Locate the cell with the specified text and output its [X, Y] center coordinate. 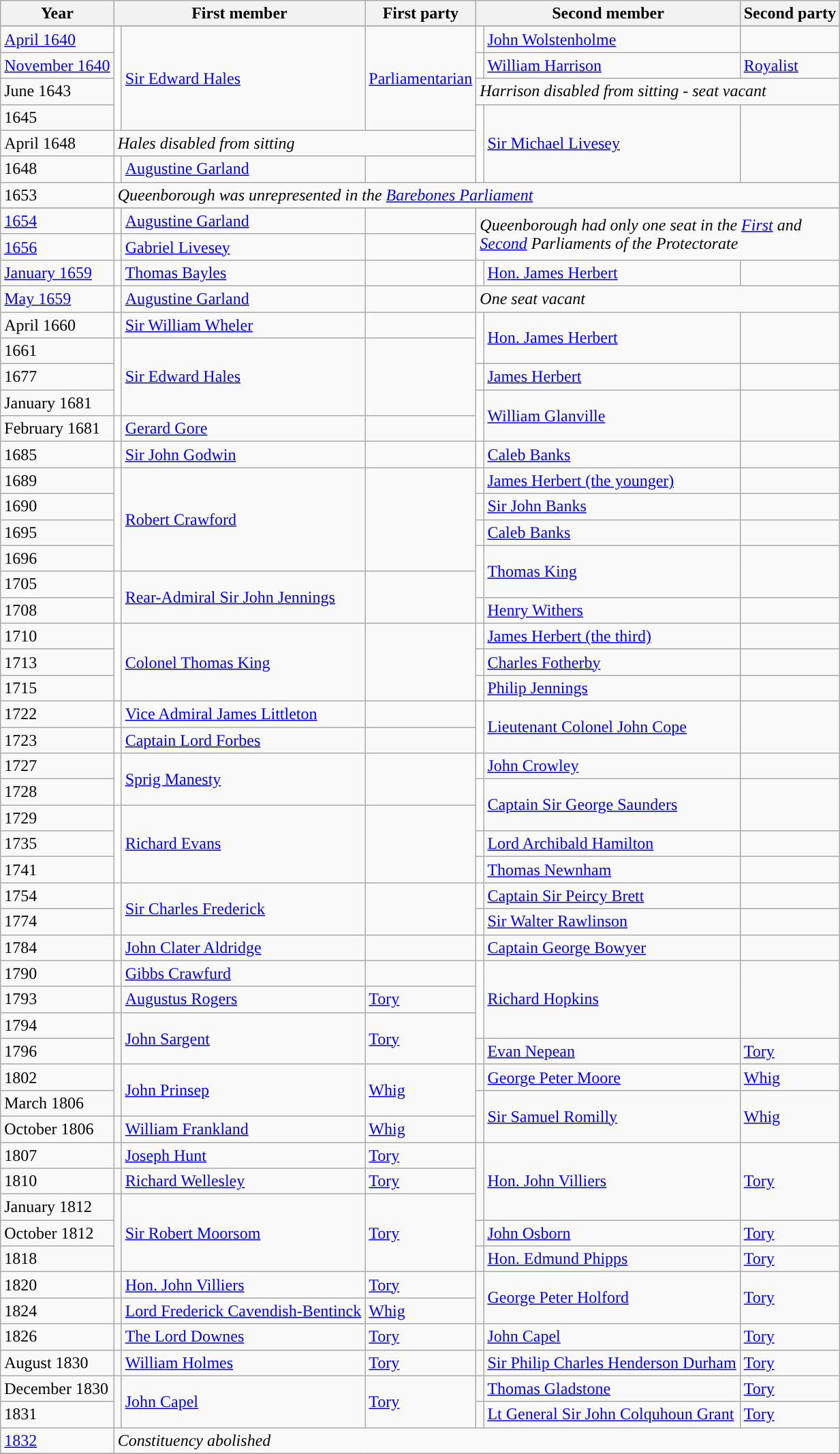
William Frankland [243, 1129]
December 1830 [57, 1389]
John Wolstenholme [612, 40]
Thomas Newnham [612, 870]
Sir Samuel Romilly [612, 1116]
April 1648 [57, 143]
Queenborough had only one seat in the First and Second Parliaments of the Protectorate [658, 234]
John Sargent [243, 1038]
Sir John Godwin [243, 455]
1656 [57, 247]
Captain Lord Forbes [243, 740]
1820 [57, 1285]
James Herbert (the younger) [612, 481]
Richard Evans [243, 844]
1689 [57, 481]
Sir Charles Frederick [243, 909]
Sir Walter Rawlinson [612, 922]
August 1830 [57, 1363]
1696 [57, 558]
Sir Michael Livesey [612, 143]
1784 [57, 948]
1690 [57, 506]
Captain Sir Peircy Brett [612, 896]
Constituency abolished [477, 1440]
1754 [57, 896]
Gabriel Livesey [243, 247]
1648 [57, 169]
1741 [57, 870]
1677 [57, 377]
Second member [608, 14]
1826 [57, 1337]
May 1659 [57, 299]
Thomas Bayles [243, 273]
1831 [57, 1414]
Charles Fotherby [612, 662]
1818 [57, 1259]
John Crowley [612, 766]
Sir Robert Moorsom [243, 1233]
First member [240, 14]
Sir William Wheler [243, 325]
1722 [57, 714]
Captain Sir George Saunders [612, 805]
1723 [57, 740]
April 1660 [57, 325]
Joseph Hunt [243, 1155]
Queenborough was unrepresented in the Barebones Parliament [477, 195]
William Harrison [612, 65]
Captain George Bowyer [612, 948]
November 1640 [57, 65]
Hon. Edmund Phipps [612, 1259]
Richard Wellesley [243, 1181]
Lord Archibald Hamilton [612, 844]
Gerard Gore [243, 429]
Henry Withers [612, 610]
James Herbert [612, 377]
October 1812 [57, 1233]
1728 [57, 792]
Thomas King [612, 571]
William Glanville [612, 416]
1654 [57, 221]
James Herbert (the third) [612, 636]
John Prinsep [243, 1090]
Rear-Admiral Sir John Jennings [243, 597]
1645 [57, 117]
January 1659 [57, 273]
Sir John Banks [612, 506]
John Clater Aldridge [243, 948]
1661 [57, 351]
1715 [57, 688]
1794 [57, 1025]
1708 [57, 610]
1832 [57, 1440]
1807 [57, 1155]
1810 [57, 1181]
1729 [57, 818]
1695 [57, 532]
1793 [57, 999]
1705 [57, 584]
Philip Jennings [612, 688]
Lord Frederick Cavendish-Bentinck [243, 1311]
1790 [57, 973]
1824 [57, 1311]
January 1681 [57, 403]
The Lord Downes [243, 1337]
January 1812 [57, 1207]
Harrison disabled from sitting - seat vacant [658, 91]
October 1806 [57, 1129]
Hales disabled from sitting [295, 143]
1727 [57, 766]
Royalist [790, 65]
1653 [57, 195]
Colonel Thomas King [243, 662]
1713 [57, 662]
Second party [790, 14]
Parliamentarian [421, 78]
Augustus Rogers [243, 999]
Richard Hopkins [612, 999]
Gibbs Crawfurd [243, 973]
1802 [57, 1077]
1774 [57, 922]
William Holmes [243, 1363]
George Peter Moore [612, 1077]
Robert Crawford [243, 519]
1710 [57, 636]
1685 [57, 455]
April 1640 [57, 40]
George Peter Holford [612, 1298]
Lieutenant Colonel John Cope [612, 727]
Year [57, 14]
Sprig Manesty [243, 779]
Thomas Gladstone [612, 1389]
1735 [57, 844]
1796 [57, 1051]
Lt General Sir John Colquhoun Grant [612, 1414]
One seat vacant [658, 299]
John Osborn [612, 1233]
Sir Philip Charles Henderson Durham [612, 1363]
February 1681 [57, 429]
Evan Nepean [612, 1051]
June 1643 [57, 91]
March 1806 [57, 1103]
Vice Admiral James Littleton [243, 714]
First party [421, 14]
